Pinpoint the cell where the given text exists, returning its (x, y) midpoint coordinate. 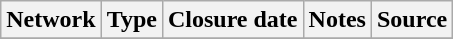
Notes (337, 20)
Type (132, 20)
Network (51, 20)
Source (412, 20)
Closure date (232, 20)
